Scan for the cell matching the given text and deliver its [X, Y] coordinate at center. 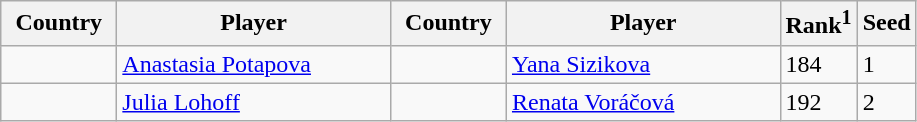
Rank1 [818, 24]
192 [818, 102]
Seed [886, 24]
Yana Sizikova [643, 64]
1 [886, 64]
Renata Voráčová [643, 102]
2 [886, 102]
Julia Lohoff [254, 102]
Anastasia Potapova [254, 64]
184 [818, 64]
